For the text-containing cell, return its midpoint in [x, y] coordinate format. 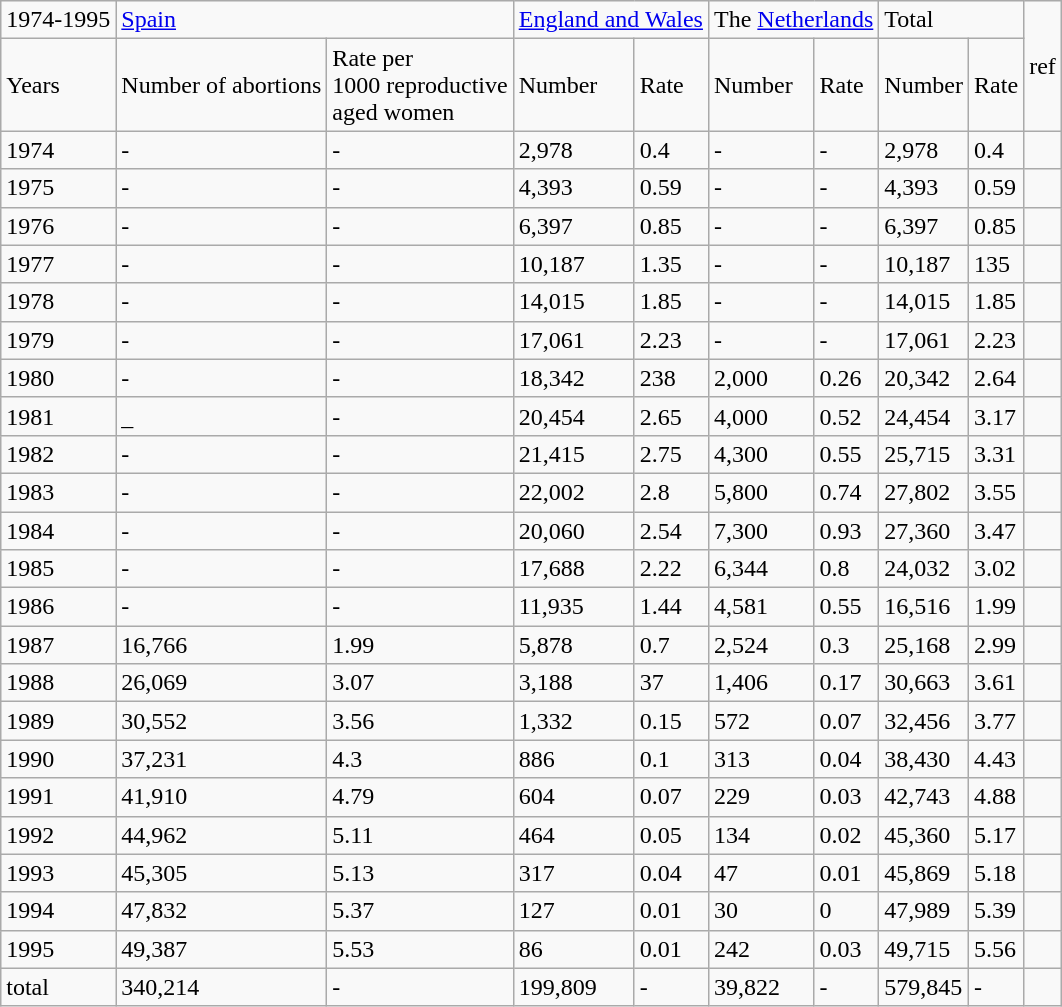
47,989 [924, 911]
37 [671, 683]
27,802 [924, 492]
20,342 [924, 378]
1981 [58, 416]
4.3 [420, 759]
0.02 [846, 835]
3.61 [996, 683]
45,305 [222, 873]
7,300 [761, 531]
4,581 [761, 607]
Number of abortions [222, 85]
464 [574, 835]
1982 [58, 454]
572 [761, 721]
0.15 [671, 721]
135 [996, 264]
242 [761, 949]
3.31 [996, 454]
1993 [58, 873]
4.43 [996, 759]
24,454 [924, 416]
2.54 [671, 531]
1986 [58, 607]
0 [846, 911]
1992 [58, 835]
1974-1995 [58, 20]
4.88 [996, 797]
25,168 [924, 645]
47 [761, 873]
41,910 [222, 797]
2.75 [671, 454]
1995 [58, 949]
Spain [314, 20]
1979 [58, 340]
25,715 [924, 454]
3.55 [996, 492]
4,300 [761, 454]
26,069 [222, 683]
340,214 [222, 987]
49,387 [222, 949]
199,809 [574, 987]
2.99 [996, 645]
1975 [58, 188]
45,869 [924, 873]
5.39 [996, 911]
5,878 [574, 645]
3.47 [996, 531]
6,344 [761, 569]
11,935 [574, 607]
5.37 [420, 911]
20,060 [574, 531]
3.56 [420, 721]
134 [761, 835]
1985 [58, 569]
0.7 [671, 645]
1,332 [574, 721]
49,715 [924, 949]
The Netherlands [793, 20]
86 [574, 949]
4.79 [420, 797]
2.22 [671, 569]
18,342 [574, 378]
20,454 [574, 416]
1990 [58, 759]
Total [952, 20]
1.44 [671, 607]
0.74 [846, 492]
17,688 [574, 569]
5.17 [996, 835]
1987 [58, 645]
1980 [58, 378]
1.35 [671, 264]
total [58, 987]
317 [574, 873]
39,822 [761, 987]
127 [574, 911]
0.05 [671, 835]
16,766 [222, 645]
229 [761, 797]
2,524 [761, 645]
5.11 [420, 835]
0.52 [846, 416]
1983 [58, 492]
30,552 [222, 721]
579,845 [924, 987]
0.17 [846, 683]
5.13 [420, 873]
44,962 [222, 835]
3.17 [996, 416]
2.65 [671, 416]
886 [574, 759]
0.1 [671, 759]
1994 [58, 911]
27,360 [924, 531]
1974 [58, 150]
21,415 [574, 454]
3.02 [996, 569]
3,188 [574, 683]
238 [671, 378]
2.64 [996, 378]
_ [222, 416]
1976 [58, 226]
32,456 [924, 721]
0.93 [846, 531]
1,406 [761, 683]
2.8 [671, 492]
4,000 [761, 416]
42,743 [924, 797]
604 [574, 797]
1989 [58, 721]
1991 [58, 797]
3.07 [420, 683]
5,800 [761, 492]
0.26 [846, 378]
22,002 [574, 492]
2,000 [761, 378]
38,430 [924, 759]
5.53 [420, 949]
0.3 [846, 645]
1978 [58, 302]
0.8 [846, 569]
ref [1043, 66]
Rate per1000 reproductiveaged women [420, 85]
45,360 [924, 835]
24,032 [924, 569]
30,663 [924, 683]
47,832 [222, 911]
3.77 [996, 721]
1988 [58, 683]
1977 [58, 264]
313 [761, 759]
5.18 [996, 873]
30 [761, 911]
1984 [58, 531]
England and Wales [610, 20]
37,231 [222, 759]
5.56 [996, 949]
Years [58, 85]
16,516 [924, 607]
